For the text-containing cell, return its midpoint in (X, Y) coordinate format. 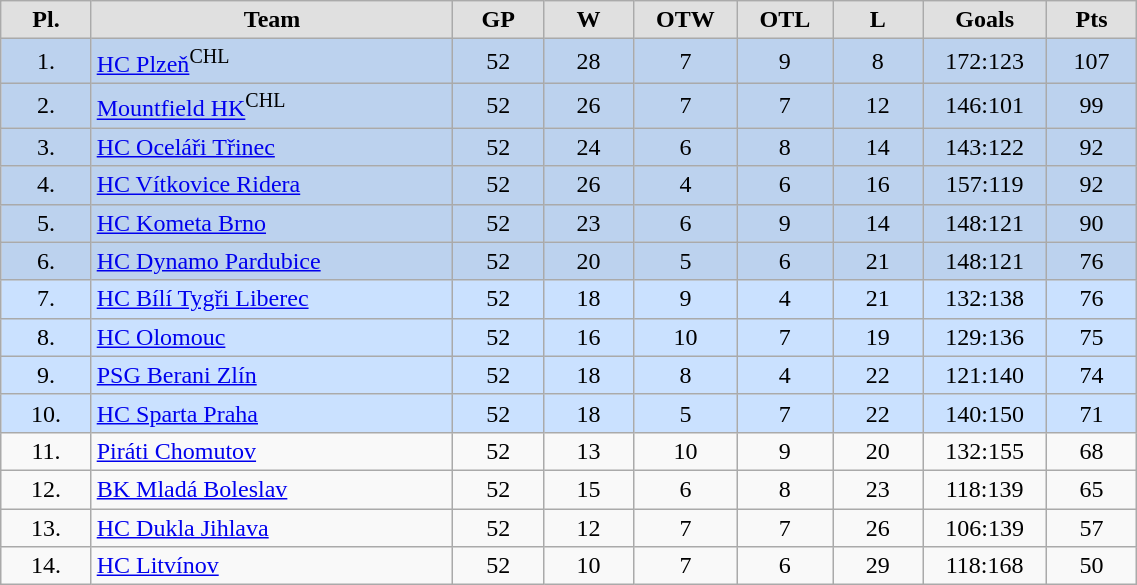
129:136 (984, 337)
75 (1091, 337)
132:138 (984, 299)
HC Vítkovice Ridera (272, 185)
68 (1091, 451)
157:119 (984, 185)
HC Sparta Praha (272, 413)
OTW (686, 20)
1. (46, 62)
BK Mladá Boleslav (272, 489)
24 (588, 147)
OTL (784, 20)
Goals (984, 20)
HC Olomouc (272, 337)
13. (46, 528)
19 (878, 337)
7. (46, 299)
4. (46, 185)
2. (46, 106)
Mountfield HKCHL (272, 106)
71 (1091, 413)
107 (1091, 62)
10. (46, 413)
50 (1091, 566)
9. (46, 375)
143:122 (984, 147)
Pl. (46, 20)
90 (1091, 223)
140:150 (984, 413)
74 (1091, 375)
HC Bílí Tygři Liberec (272, 299)
HC Kometa Brno (272, 223)
12. (46, 489)
Piráti Chomutov (272, 451)
GP (498, 20)
118:168 (984, 566)
13 (588, 451)
Pts (1091, 20)
15 (588, 489)
3. (46, 147)
8. (46, 337)
5. (46, 223)
118:139 (984, 489)
Team (272, 20)
HC PlzeňCHL (272, 62)
HC Dukla Jihlava (272, 528)
W (588, 20)
57 (1091, 528)
29 (878, 566)
HC Litvínov (272, 566)
PSG Berani Zlín (272, 375)
146:101 (984, 106)
6. (46, 261)
172:123 (984, 62)
14. (46, 566)
HC Oceláři Třinec (272, 147)
99 (1091, 106)
HC Dynamo Pardubice (272, 261)
121:140 (984, 375)
28 (588, 62)
132:155 (984, 451)
L (878, 20)
11. (46, 451)
65 (1091, 489)
106:139 (984, 528)
